Locate the cell with the specified text and output its [x, y] center coordinate. 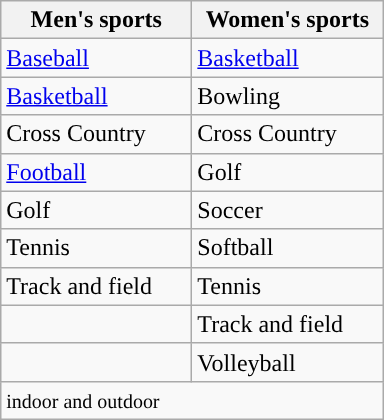
Women's sports [288, 20]
Men's sports [96, 20]
Bowling [288, 96]
Football [96, 172]
Softball [288, 248]
indoor and outdoor [192, 400]
Baseball [96, 58]
Volleyball [288, 362]
Soccer [288, 210]
